From the cell containing the given text, extract its center point as (x, y) coordinate. 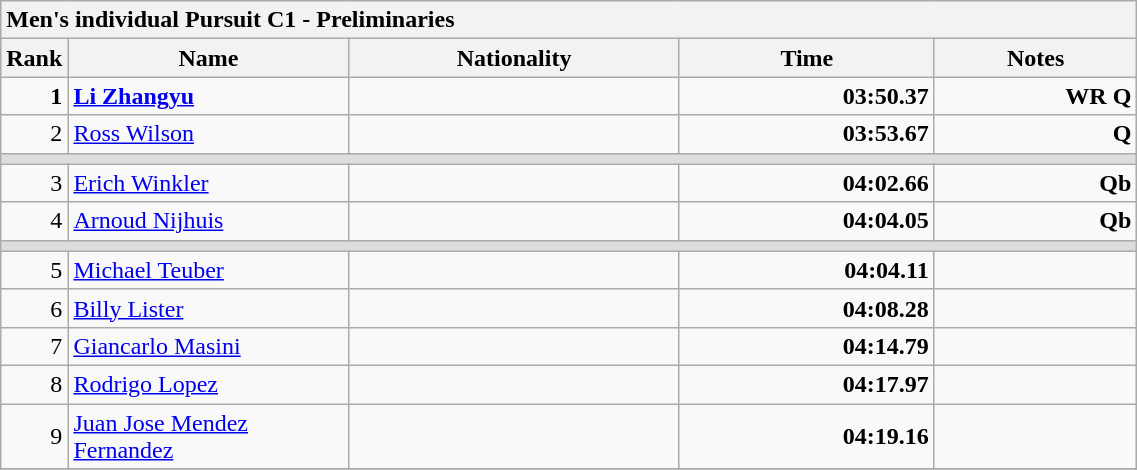
03:53.67 (806, 134)
Billy Lister (208, 308)
Rank (34, 58)
8 (34, 384)
Notes (1035, 58)
04:02.66 (806, 183)
04:04.05 (806, 221)
04:14.79 (806, 346)
2 (34, 134)
Q (1035, 134)
Men's individual Pursuit C1 - Preliminaries (569, 20)
Juan Jose Mendez Fernandez (208, 436)
Erich Winkler (208, 183)
5 (34, 270)
Rodrigo Lopez (208, 384)
Giancarlo Masini (208, 346)
3 (34, 183)
6 (34, 308)
4 (34, 221)
03:50.37 (806, 96)
9 (34, 436)
Li Zhangyu (208, 96)
7 (34, 346)
Arnoud Nijhuis (208, 221)
Ross Wilson (208, 134)
Name (208, 58)
1 (34, 96)
Nationality (514, 58)
WR Q (1035, 96)
Michael Teuber (208, 270)
04:17.97 (806, 384)
04:19.16 (806, 436)
Time (806, 58)
04:04.11 (806, 270)
04:08.28 (806, 308)
